Locate the cell with the specified text and output its (X, Y) center coordinate. 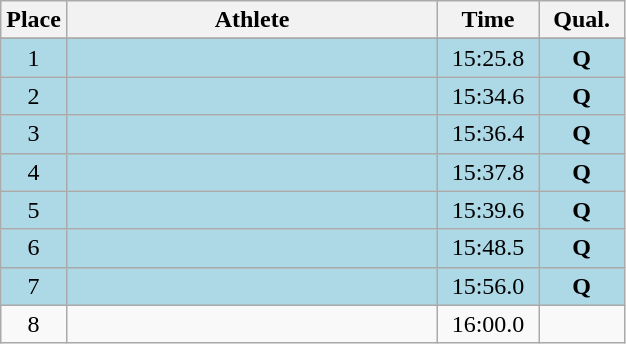
15:36.4 (488, 134)
15:56.0 (488, 286)
Time (488, 20)
15:25.8 (488, 58)
15:48.5 (488, 248)
15:34.6 (488, 96)
Qual. (582, 20)
5 (34, 210)
7 (34, 286)
15:39.6 (488, 210)
15:37.8 (488, 172)
16:00.0 (488, 324)
4 (34, 172)
1 (34, 58)
Place (34, 20)
Athlete (252, 20)
3 (34, 134)
8 (34, 324)
2 (34, 96)
6 (34, 248)
